Output the [X, Y] coordinate of the center of the cell containing the given text.  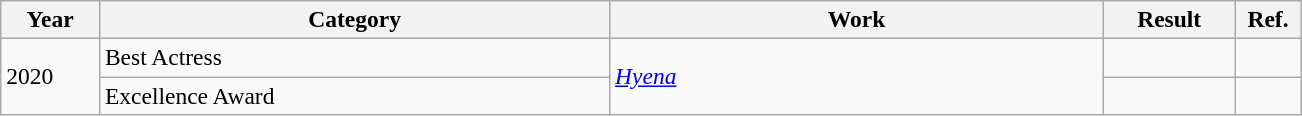
Ref. [1268, 19]
Best Actress [354, 57]
Year [50, 19]
Result [1169, 19]
Category [354, 19]
Work [857, 19]
2020 [50, 76]
Excellence Award [354, 95]
Hyena [857, 76]
